Identify which cell holds the provided text, then report its [X, Y] central coordinate. 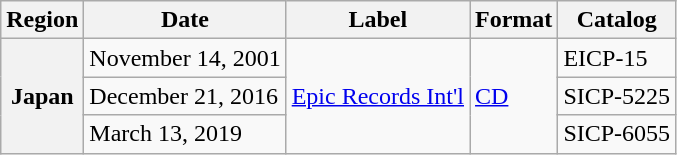
SICP-6055 [617, 134]
SICP-5225 [617, 96]
Format [514, 20]
Catalog [617, 20]
Region [42, 20]
December 21, 2016 [185, 96]
EICP-15 [617, 58]
Japan [42, 96]
March 13, 2019 [185, 134]
Epic Records Int'l [378, 96]
Label [378, 20]
Date [185, 20]
CD [514, 96]
November 14, 2001 [185, 58]
